Determine the [X, Y] coordinate at the center of the cell enclosing the given text.  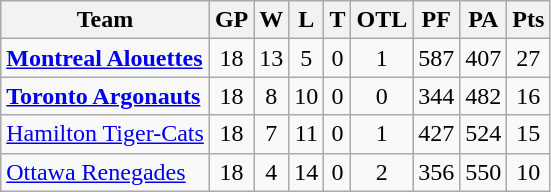
Team [106, 20]
OTL [382, 20]
356 [436, 172]
Ottawa Renegades [106, 172]
524 [484, 134]
27 [528, 58]
PA [484, 20]
Pts [528, 20]
587 [436, 58]
427 [436, 134]
15 [528, 134]
Hamilton Tiger-Cats [106, 134]
L [306, 20]
PF [436, 20]
550 [484, 172]
T [338, 20]
13 [272, 58]
482 [484, 96]
Toronto Argonauts [106, 96]
8 [272, 96]
11 [306, 134]
W [272, 20]
4 [272, 172]
14 [306, 172]
16 [528, 96]
GP [231, 20]
407 [484, 58]
5 [306, 58]
2 [382, 172]
7 [272, 134]
Montreal Alouettes [106, 58]
344 [436, 96]
